Provide the [X, Y] coordinate of the cell's center where the given text is located.  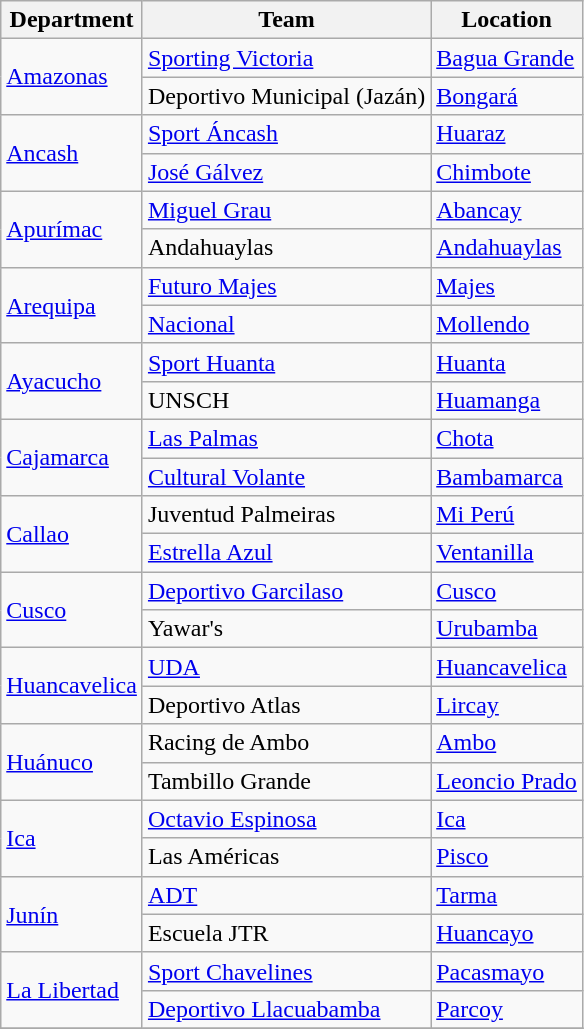
Cajamarca [72, 457]
Huanta [507, 362]
Nacional [286, 324]
Deportivo Llacuabamba [286, 1009]
Ambo [507, 743]
Sport Chavelines [286, 971]
UDA [286, 667]
Tarma [507, 895]
Junín [72, 914]
Chota [507, 438]
Cultural Volante [286, 477]
Juventud Palmeiras [286, 515]
Bongará [507, 96]
Estrella Azul [286, 553]
Miguel Grau [286, 210]
Parcoy [507, 1009]
Team [286, 20]
Ayacucho [72, 381]
Sport Huanta [286, 362]
Tambillo Grande [286, 781]
Deportivo Garcilaso [286, 591]
Pisco [507, 857]
Huaraz [507, 134]
Huancayo [507, 933]
Mi Perú [507, 515]
Futuro Majes [286, 286]
Octavio Espinosa [286, 819]
Deportivo Municipal (Jazán) [286, 96]
Racing de Ambo [286, 743]
UNSCH [286, 400]
Abancay [507, 210]
Huamanga [507, 400]
Escuela JTR [286, 933]
Apurímac [72, 229]
Callao [72, 534]
Department [72, 20]
Arequipa [72, 305]
Bambamarca [507, 477]
Pacasmayo [507, 971]
Bagua Grande [507, 58]
Mollendo [507, 324]
Urubamba [507, 629]
Leoncio Prado [507, 781]
La Libertad [72, 990]
José Gálvez [286, 172]
Yawar's [286, 629]
Ventanilla [507, 553]
Location [507, 20]
Ancash [72, 153]
ADT [286, 895]
Majes [507, 286]
Las Palmas [286, 438]
Lircay [507, 705]
Deportivo Atlas [286, 705]
Chimbote [507, 172]
Las Américas [286, 857]
Sporting Victoria [286, 58]
Sport Áncash [286, 134]
Amazonas [72, 77]
Huánuco [72, 762]
